Find where the given text appears and provide that cell's center as [X, Y] coordinate. 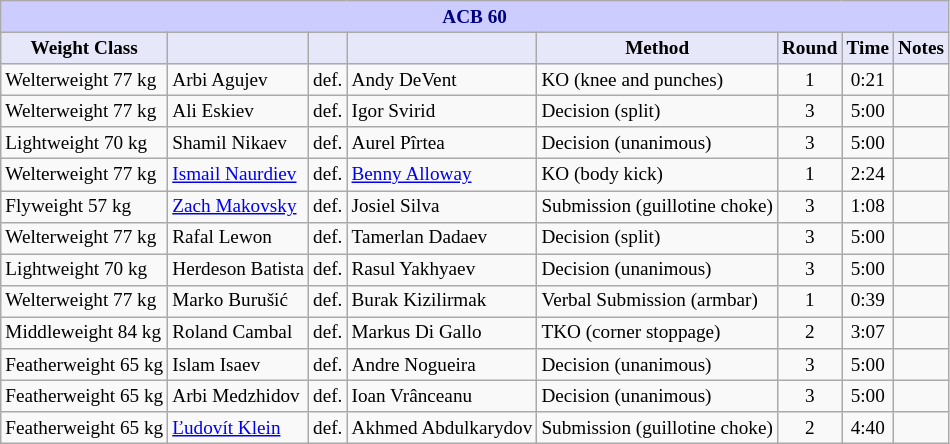
Tamerlan Dadaev [442, 238]
Ismail Naurdiev [238, 175]
Roland Cambal [238, 333]
Arbi Agujev [238, 80]
Herdeson Batista [238, 270]
Marko Burušić [238, 301]
Akhmed Abdulkarydov [442, 428]
Notes [920, 48]
Markus Di Gallo [442, 333]
Burak Kizilirmak [442, 301]
4:40 [868, 428]
1:08 [868, 206]
3:07 [868, 333]
Flyweight 57 kg [84, 206]
Benny Alloway [442, 175]
Andre Nogueira [442, 365]
Andy DeVent [442, 80]
Verbal Submission (armbar) [658, 301]
Time [868, 48]
Rafal Lewon [238, 238]
Igor Svirid [442, 111]
Shamil Nikaev [238, 143]
KO (body kick) [658, 175]
Method [658, 48]
Josiel Silva [442, 206]
Aurel Pîrtea [442, 143]
2:24 [868, 175]
ACB 60 [475, 17]
0:39 [868, 301]
TKO (corner stoppage) [658, 333]
Ali Eskiev [238, 111]
Middleweight 84 kg [84, 333]
Arbi Medzhidov [238, 396]
Weight Class [84, 48]
Ioan Vrânceanu [442, 396]
Rasul Yakhyaev [442, 270]
Ľudovít Klein [238, 428]
KO (knee and punches) [658, 80]
Round [810, 48]
Zach Makovsky [238, 206]
Islam Isaev [238, 365]
0:21 [868, 80]
